Return the [X, Y] coordinate for the center point of the cell that contains the specified text.  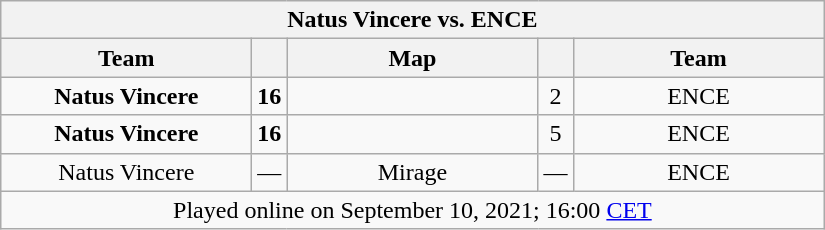
Natus Vincere vs. ENCE [412, 20]
5 [556, 134]
Played online on September 10, 2021; 16:00 CET [412, 210]
Map [412, 58]
2 [556, 96]
Mirage [412, 172]
